Output the (x, y) coordinate of the center of the cell containing the given text.  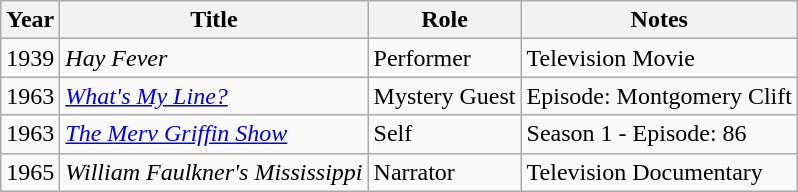
Season 1 - Episode: 86 (659, 134)
Performer (444, 58)
1965 (30, 172)
Notes (659, 20)
Television Documentary (659, 172)
Role (444, 20)
Title (214, 20)
Self (444, 134)
Year (30, 20)
The Merv Griffin Show (214, 134)
1939 (30, 58)
William Faulkner's Mississippi (214, 172)
Narrator (444, 172)
Mystery Guest (444, 96)
Episode: Montgomery Clift (659, 96)
Television Movie (659, 58)
Hay Fever (214, 58)
What's My Line? (214, 96)
